Find where the given text appears and provide that cell's center as (x, y) coordinate. 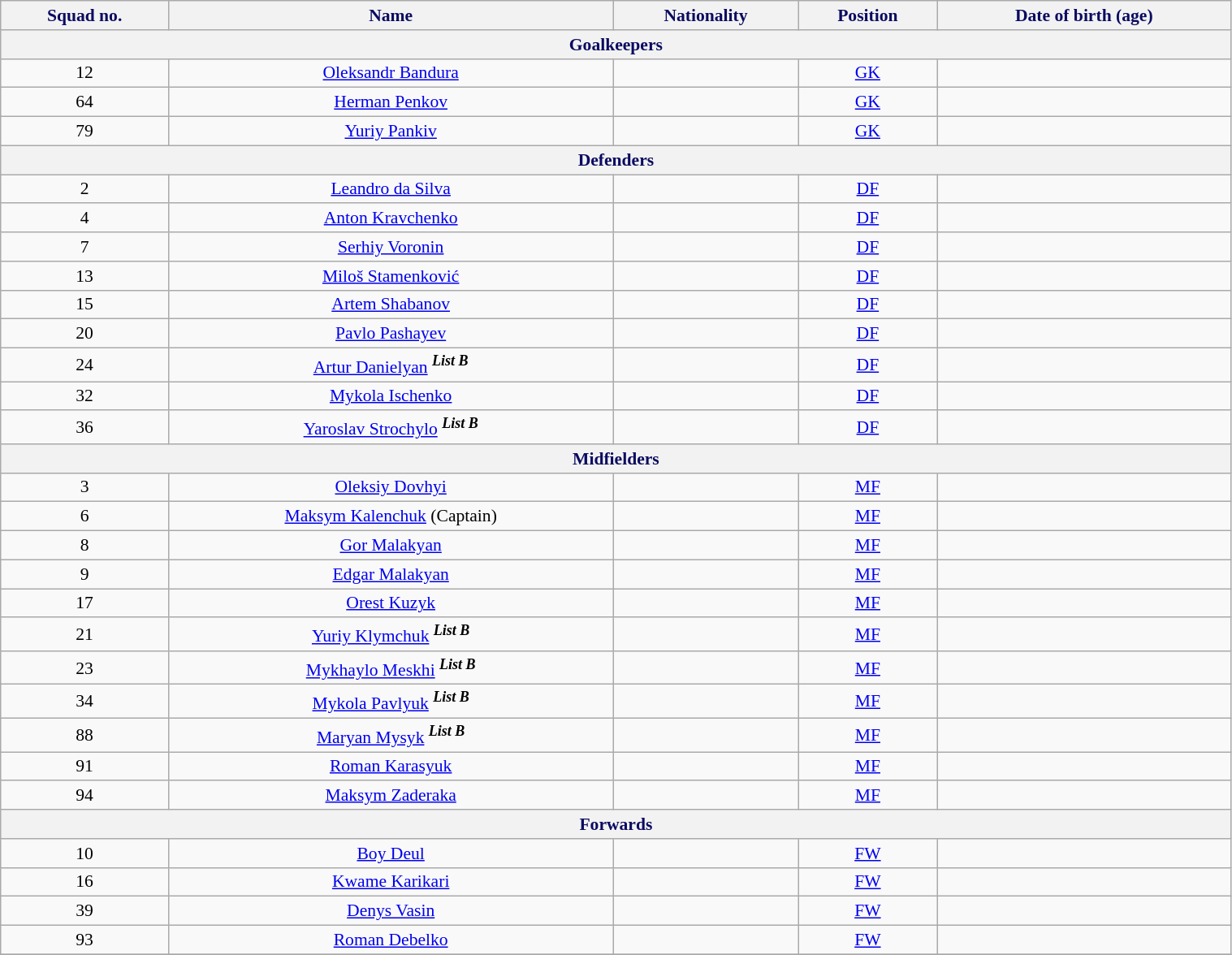
Defenders (616, 160)
34 (84, 702)
Position (867, 15)
Miloš Stamenković (390, 276)
Edgar Malakyan (390, 574)
Maryan Mysyk List B (390, 736)
12 (84, 73)
32 (84, 396)
Kwame Karikari (390, 882)
Nationality (706, 15)
Goalkeepers (616, 45)
Mykola Ischenko (390, 396)
Midfielders (616, 459)
20 (84, 334)
Herman Penkov (390, 102)
64 (84, 102)
79 (84, 132)
Mykola Pavlyuk List B (390, 702)
10 (84, 853)
Leandro da Silva (390, 189)
Name (390, 15)
7 (84, 247)
Roman Debelko (390, 940)
Maksym Kalenchuk (Captain) (390, 516)
Anton Kravchenko (390, 218)
17 (84, 603)
Artem Shabanov (390, 305)
Denys Vasin (390, 911)
15 (84, 305)
Pavlo Pashayev (390, 334)
13 (84, 276)
Squad no. (84, 15)
24 (84, 365)
Yuriy Pankiv (390, 132)
21 (84, 635)
39 (84, 911)
Yuriy Klymchuk List B (390, 635)
4 (84, 218)
16 (84, 882)
36 (84, 427)
Forwards (616, 824)
94 (84, 796)
Roman Karasyuk (390, 767)
93 (84, 940)
Mykhaylo Meskhi List B (390, 668)
3 (84, 488)
8 (84, 546)
Artur Danielyan List B (390, 365)
91 (84, 767)
2 (84, 189)
Oleksiy Dovhyi (390, 488)
6 (84, 516)
Serhiy Voronin (390, 247)
Gor Malakyan (390, 546)
Boy Deul (390, 853)
Orest Kuzyk (390, 603)
88 (84, 736)
Yaroslav Strochylo List B (390, 427)
23 (84, 668)
Maksym Zaderaka (390, 796)
9 (84, 574)
Date of birth (age) (1085, 15)
Oleksandr Bandura (390, 73)
